Capture the cell that displays the provided text and extract its [X, Y] central coordinate. 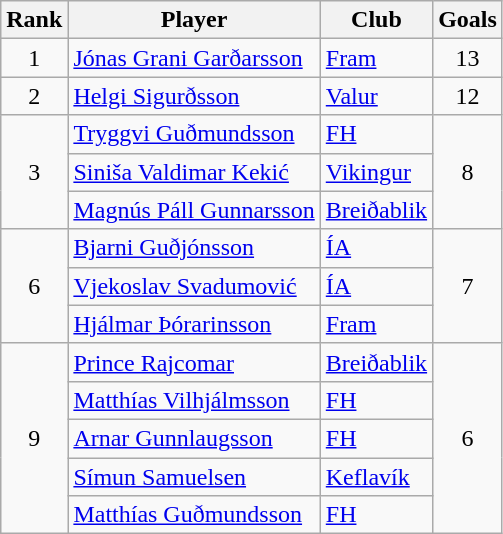
Magnús Páll Gunnarsson [194, 210]
Prince Rajcomar [194, 362]
3 [34, 172]
Hjálmar Þórarinsson [194, 324]
2 [34, 96]
Símun Samuelsen [194, 477]
Matthías Guðmundsson [194, 515]
Keflavík [376, 477]
Bjarni Guðjónsson [194, 248]
9 [34, 438]
Tryggvi Guðmundsson [194, 134]
Siniša Valdimar Kekić [194, 172]
Rank [34, 20]
7 [468, 286]
Valur [376, 96]
Player [194, 20]
Jónas Grani Garðarsson [194, 58]
Helgi Sigurðsson [194, 96]
1 [34, 58]
Vjekoslav Svadumović [194, 286]
8 [468, 172]
13 [468, 58]
Arnar Gunnlaugsson [194, 438]
Goals [468, 20]
Club [376, 20]
12 [468, 96]
Matthías Vilhjálmsson [194, 400]
Vikingur [376, 172]
